Identify which cell holds the provided text, then report its [X, Y] central coordinate. 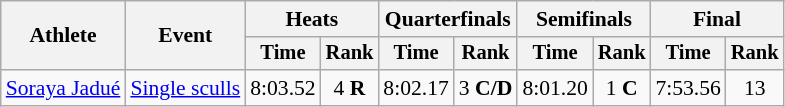
Final [716, 19]
Event [185, 36]
Athlete [64, 36]
Quarterfinals [448, 19]
8:01.20 [554, 88]
4 R [350, 88]
Soraya Jadué [64, 88]
7:53.56 [688, 88]
8:02.17 [416, 88]
Heats [312, 19]
1 C [622, 88]
13 [755, 88]
Semifinals [584, 19]
Single sculls [185, 88]
8:03.52 [282, 88]
3 C/D [486, 88]
